Provide the [X, Y] coordinate of the cell's center where the given text is located.  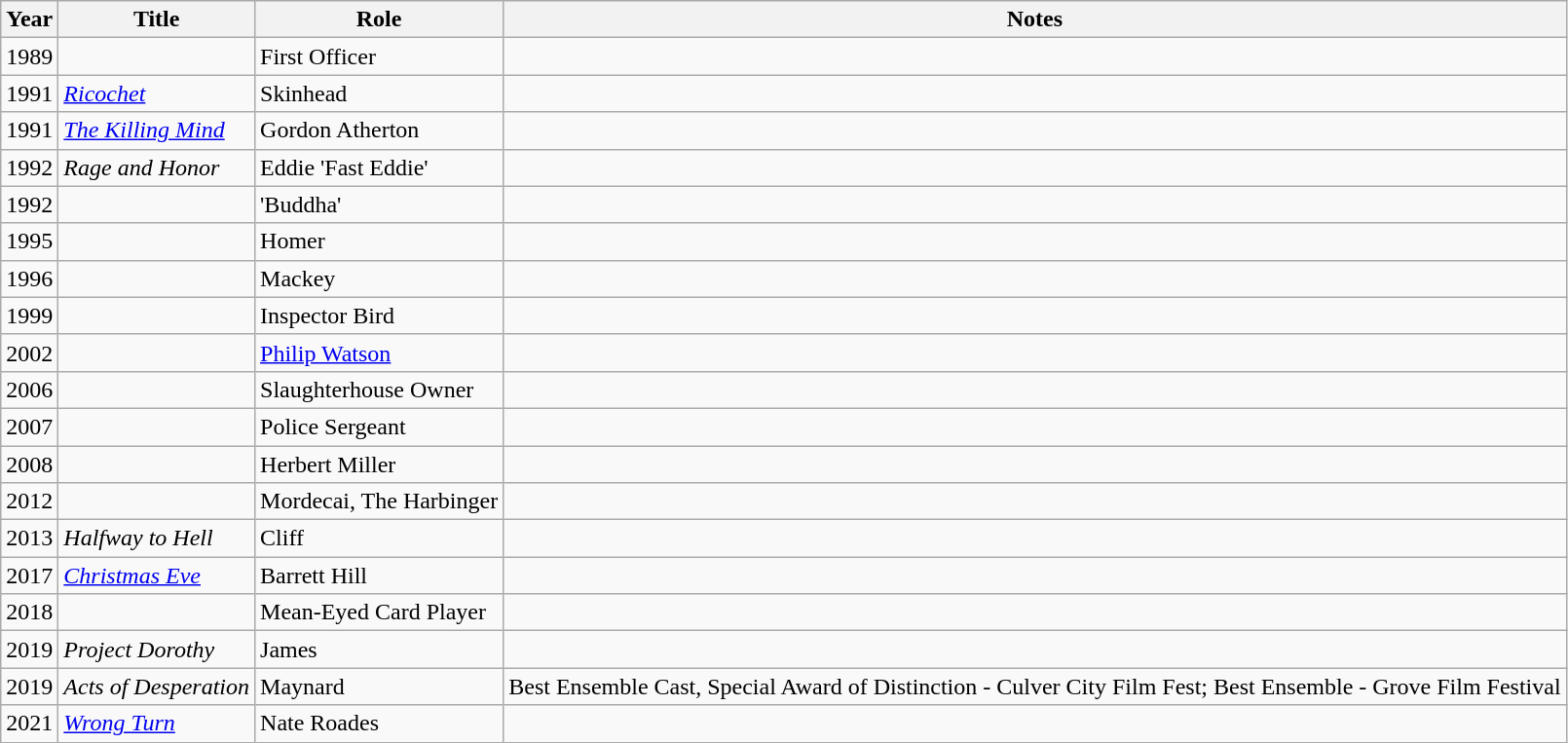
1996 [29, 279]
1995 [29, 241]
Mackey [380, 279]
Maynard [380, 687]
The Killing Mind [157, 130]
Barrett Hill [380, 576]
Title [157, 19]
2006 [29, 390]
Cliff [380, 539]
Halfway to Hell [157, 539]
Year [29, 19]
Nate Roades [380, 724]
2017 [29, 576]
Slaughterhouse Owner [380, 390]
2013 [29, 539]
'Buddha' [380, 204]
Project Dorothy [157, 650]
1989 [29, 56]
Police Sergeant [380, 427]
Gordon Atherton [380, 130]
Best Ensemble Cast, Special Award of Distinction - Culver City Film Fest; Best Ensemble - Grove Film Festival [1034, 687]
1999 [29, 316]
Mean-Eyed Card Player [380, 613]
Christmas Eve [157, 576]
James [380, 650]
Inspector Bird [380, 316]
Notes [1034, 19]
2002 [29, 353]
Philip Watson [380, 353]
Role [380, 19]
2021 [29, 724]
Eddie 'Fast Eddie' [380, 167]
2018 [29, 613]
Homer [380, 241]
2008 [29, 464]
Rage and Honor [157, 167]
2007 [29, 427]
Ricochet [157, 93]
Acts of Desperation [157, 687]
Mordecai, The Harbinger [380, 502]
Skinhead [380, 93]
Herbert Miller [380, 464]
Wrong Turn [157, 724]
2012 [29, 502]
First Officer [380, 56]
